For the text-containing cell, return its midpoint in (X, Y) coordinate format. 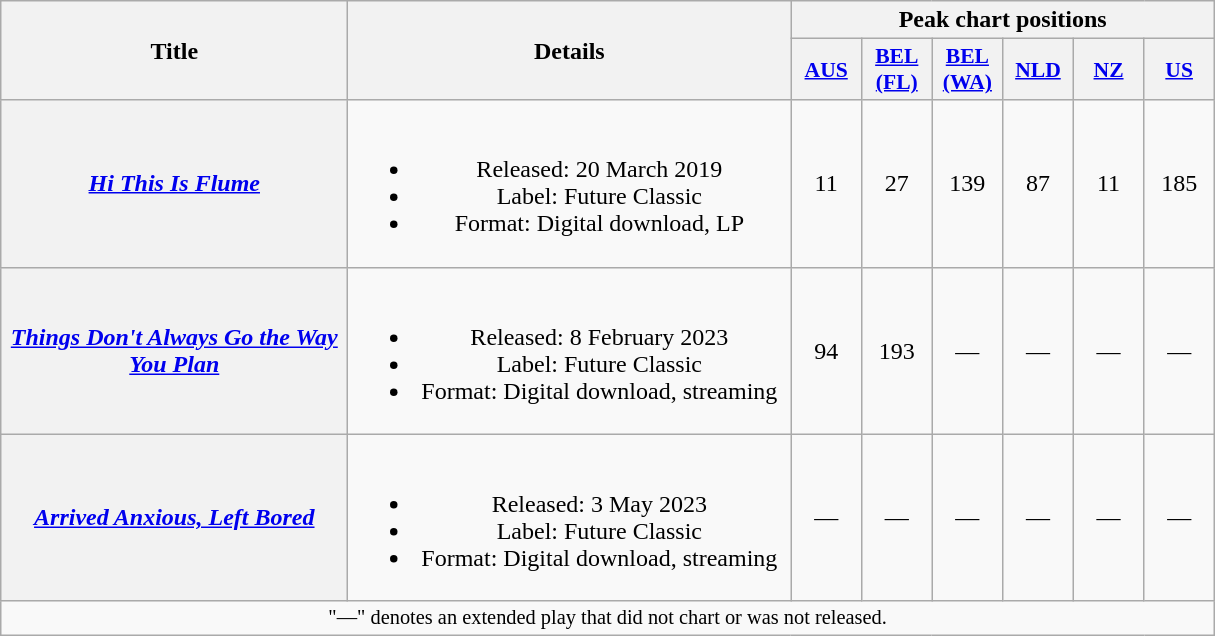
BEL(WA) (968, 70)
193 (896, 350)
Released: 20 March 2019Label: Future ClassicFormat: Digital download, LP (570, 184)
Details (570, 50)
NLD (1038, 70)
Released: 3 May 2023Label: Future ClassicFormat: Digital download, streaming (570, 518)
US (1180, 70)
Things Don't Always Go the Way You Plan (174, 350)
139 (968, 184)
Hi This Is Flume (174, 184)
NZ (1108, 70)
"—" denotes an extended play that did not chart or was not released. (608, 618)
Peak chart positions (1003, 20)
185 (1180, 184)
94 (826, 350)
87 (1038, 184)
BEL(FL) (896, 70)
Released: 8 February 2023Label: Future ClassicFormat: Digital download, streaming (570, 350)
Title (174, 50)
27 (896, 184)
AUS (826, 70)
Arrived Anxious, Left Bored (174, 518)
